Find where the given text appears and provide that cell's center as (X, Y) coordinate. 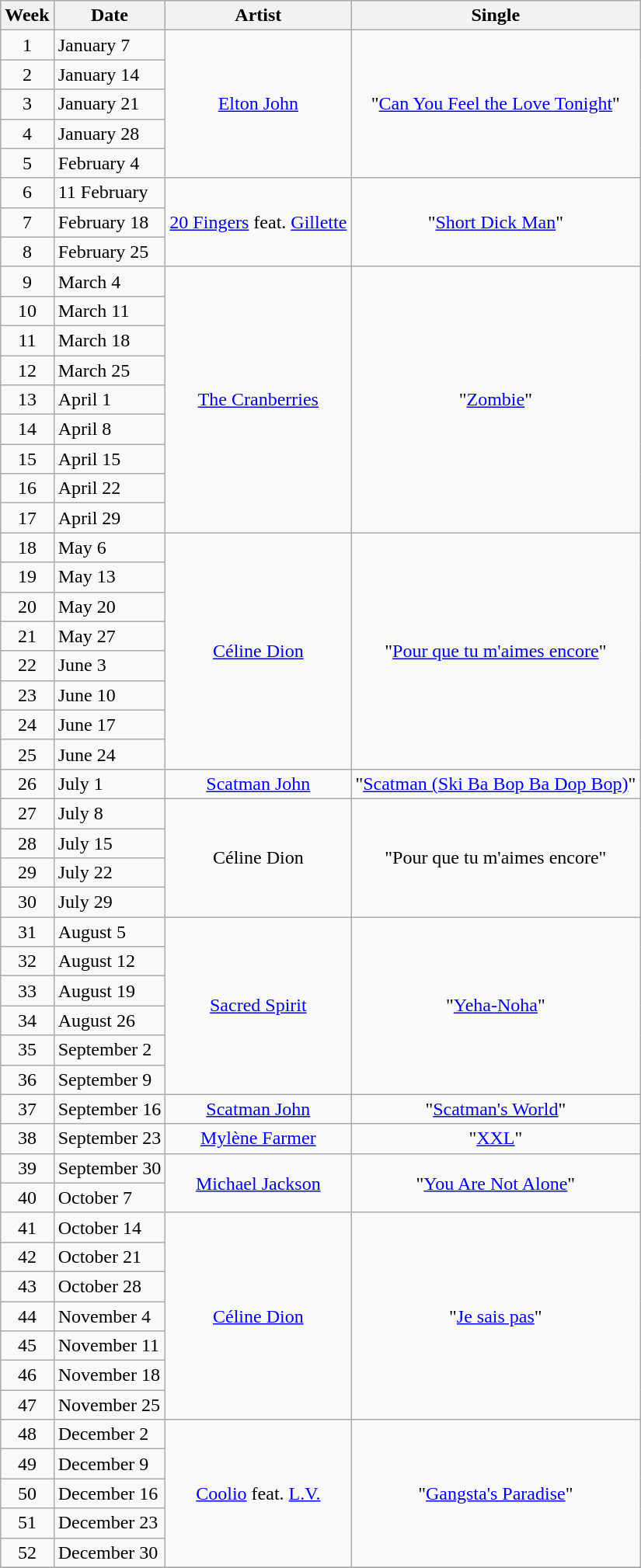
31 (27, 932)
50 (27, 1493)
November 18 (110, 1375)
13 (27, 400)
Date (110, 16)
July 29 (110, 902)
December 9 (110, 1464)
August 19 (110, 991)
47 (27, 1405)
4 (27, 134)
28 (27, 843)
18 (27, 548)
"Scatman's World" (496, 1109)
32 (27, 961)
51 (27, 1523)
11 (27, 340)
Single (496, 16)
35 (27, 1050)
46 (27, 1375)
20 Fingers feat. Gillette (258, 222)
December 2 (110, 1434)
July 1 (110, 784)
36 (27, 1080)
19 (27, 577)
March 11 (110, 311)
August 5 (110, 932)
37 (27, 1109)
"Can You Feel the Love Tonight" (496, 104)
September 16 (110, 1109)
December 30 (110, 1552)
September 30 (110, 1168)
October 14 (110, 1227)
April 29 (110, 518)
16 (27, 488)
26 (27, 784)
14 (27, 429)
October 21 (110, 1257)
January 14 (110, 75)
10 (27, 311)
December 23 (110, 1523)
November 11 (110, 1346)
"XXL" (496, 1139)
45 (27, 1346)
8 (27, 252)
9 (27, 281)
27 (27, 813)
11 February (110, 193)
34 (27, 1020)
1 (27, 45)
5 (27, 163)
7 (27, 222)
25 (27, 754)
February 4 (110, 163)
November 25 (110, 1405)
January 7 (110, 45)
March 18 (110, 340)
33 (27, 991)
"Yeha-Noha" (496, 1006)
April 22 (110, 488)
"Je sais pas" (496, 1316)
October 28 (110, 1286)
29 (27, 873)
June 24 (110, 754)
20 (27, 607)
3 (27, 104)
The Cranberries (258, 399)
30 (27, 902)
40 (27, 1198)
"Short Dick Man" (496, 222)
Coolio feat. L.V. (258, 1493)
March 4 (110, 281)
November 4 (110, 1316)
May 27 (110, 636)
July 15 (110, 843)
June 17 (110, 725)
June 3 (110, 666)
April 8 (110, 429)
April 15 (110, 459)
Artist (258, 16)
September 2 (110, 1050)
12 (27, 370)
15 (27, 459)
"You Are Not Alone" (496, 1183)
August 26 (110, 1020)
October 7 (110, 1198)
17 (27, 518)
August 12 (110, 961)
April 1 (110, 400)
44 (27, 1316)
February 18 (110, 222)
May 13 (110, 577)
2 (27, 75)
"Scatman (Ski Ba Bop Ba Dop Bop)" (496, 784)
July 22 (110, 873)
May 6 (110, 548)
January 21 (110, 104)
May 20 (110, 607)
21 (27, 636)
March 25 (110, 370)
52 (27, 1552)
Sacred Spirit (258, 1006)
Elton John (258, 104)
42 (27, 1257)
43 (27, 1286)
December 16 (110, 1493)
Michael Jackson (258, 1183)
Week (27, 16)
September 9 (110, 1080)
July 8 (110, 813)
23 (27, 695)
"Zombie" (496, 399)
22 (27, 666)
41 (27, 1227)
February 25 (110, 252)
January 28 (110, 134)
6 (27, 193)
Mylène Farmer (258, 1139)
June 10 (110, 695)
49 (27, 1464)
"Gangsta's Paradise" (496, 1493)
38 (27, 1139)
48 (27, 1434)
September 23 (110, 1139)
24 (27, 725)
39 (27, 1168)
